Extract the (X, Y) coordinate from the center of the cell holding the provided text.  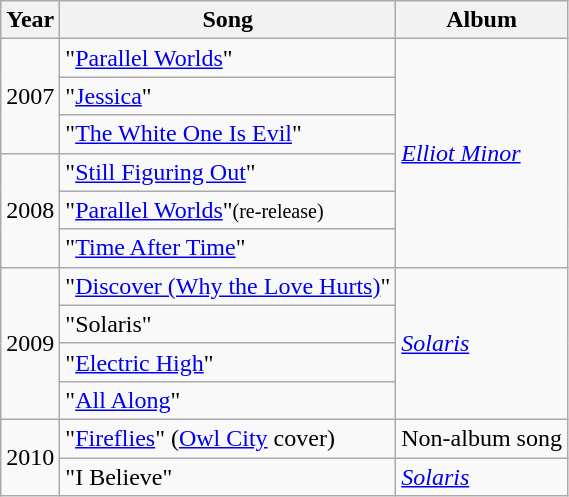
Album (482, 20)
"Parallel Worlds" (228, 58)
2008 (30, 210)
"Jessica" (228, 96)
"Solaris" (228, 324)
"Time After Time" (228, 248)
"Still Figuring Out" (228, 172)
Year (30, 20)
"All Along" (228, 400)
"Discover (Why the Love Hurts)" (228, 286)
"I Believe" (228, 477)
Non-album song (482, 438)
2007 (30, 96)
2010 (30, 457)
"Fireflies" (Owl City cover) (228, 438)
"Electric High" (228, 362)
2009 (30, 343)
"The White One Is Evil" (228, 134)
Elliot Minor (482, 153)
Song (228, 20)
"Parallel Worlds"(re-release) (228, 210)
